Scan for the cell matching the given text and deliver its [X, Y] coordinate at center. 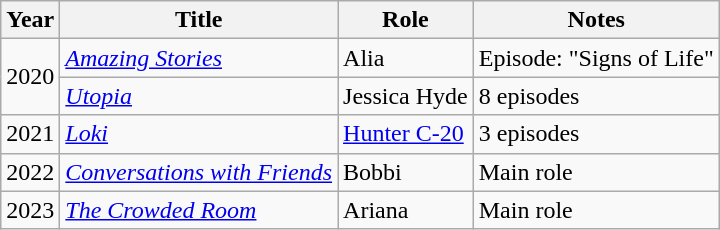
Alia [406, 58]
The Crowded Room [199, 210]
3 episodes [596, 134]
2021 [30, 134]
2020 [30, 77]
Loki [199, 134]
Ariana [406, 210]
Notes [596, 20]
Utopia [199, 96]
2023 [30, 210]
Hunter C-20 [406, 134]
2022 [30, 172]
Year [30, 20]
Conversations with Friends [199, 172]
Role [406, 20]
Title [199, 20]
Bobbi [406, 172]
Amazing Stories [199, 58]
Episode: "Signs of Life" [596, 58]
8 episodes [596, 96]
Jessica Hyde [406, 96]
